Pinpoint the cell where the given text exists, returning its [x, y] midpoint coordinate. 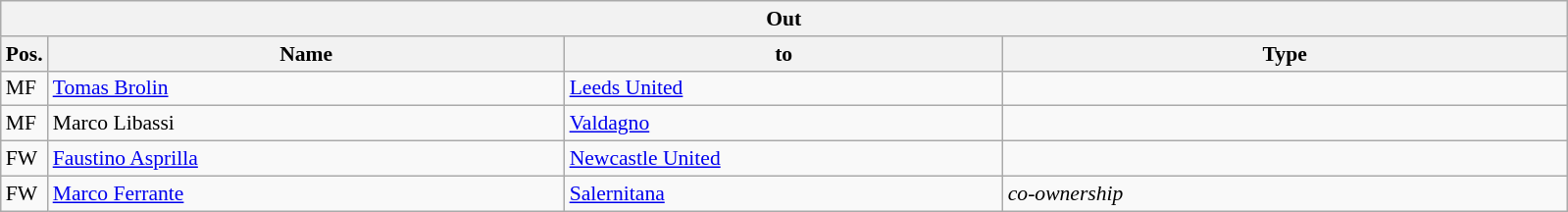
Name [306, 54]
Faustino Asprilla [306, 159]
Marco Ferrante [306, 193]
to [784, 54]
Type [1285, 54]
co-ownership [1285, 193]
Tomas Brolin [306, 88]
Leeds United [784, 88]
Valdagno [784, 124]
Newcastle United [784, 159]
Marco Libassi [306, 124]
Salernitana [784, 193]
Out [784, 19]
Pos. [25, 54]
